Provide the [X, Y] coordinate of the cell's center where the given text is located.  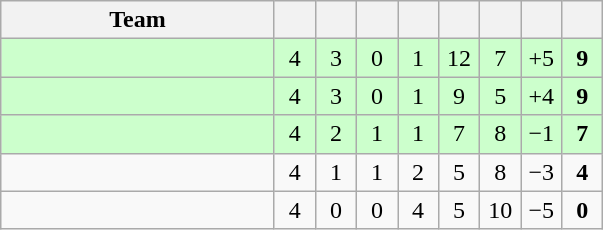
+4 [542, 96]
10 [500, 210]
12 [460, 58]
+5 [542, 58]
−1 [542, 134]
−3 [542, 172]
Team [138, 20]
−5 [542, 210]
